Determine the [X, Y] coordinate at the center of the cell enclosing the given text.  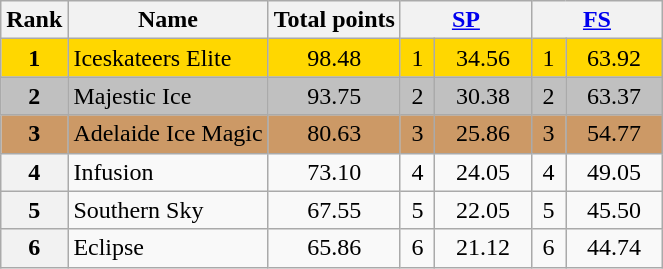
Name [168, 20]
21.12 [484, 248]
34.56 [484, 58]
80.63 [334, 134]
Eclipse [168, 248]
30.38 [484, 96]
FS [596, 20]
63.92 [614, 58]
98.48 [334, 58]
54.77 [614, 134]
24.05 [484, 172]
Infusion [168, 172]
44.74 [614, 248]
45.50 [614, 210]
22.05 [484, 210]
93.75 [334, 96]
SP [466, 20]
63.37 [614, 96]
Total points [334, 20]
65.86 [334, 248]
Southern Sky [168, 210]
Majestic Ice [168, 96]
Adelaide Ice Magic [168, 134]
25.86 [484, 134]
Rank [34, 20]
73.10 [334, 172]
Iceskateers Elite [168, 58]
67.55 [334, 210]
49.05 [614, 172]
